From the cell containing the given text, extract its center point as [X, Y] coordinate. 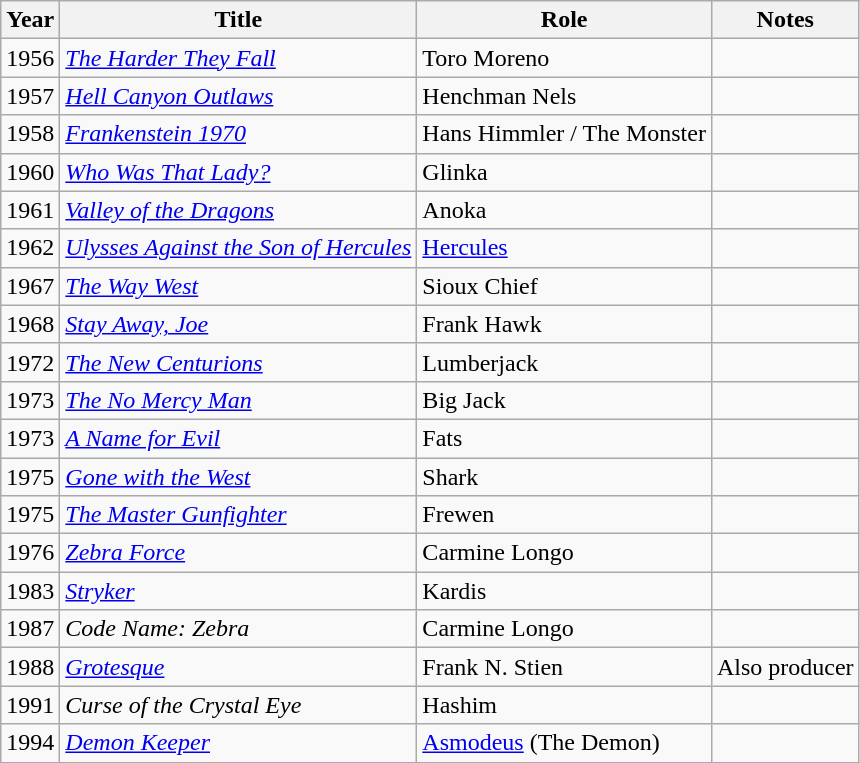
Who Was That Lady? [238, 172]
Ulysses Against the Son of Hercules [238, 248]
The Harder They Fall [238, 58]
1983 [30, 591]
Anoka [564, 210]
1958 [30, 134]
Hashim [564, 705]
Toro Moreno [564, 58]
1956 [30, 58]
Valley of the Dragons [238, 210]
The New Centurions [238, 362]
Year [30, 20]
1988 [30, 667]
1960 [30, 172]
1962 [30, 248]
Fats [564, 438]
Hell Canyon Outlaws [238, 96]
1972 [30, 362]
Zebra Force [238, 553]
1961 [30, 210]
Asmodeus (The Demon) [564, 743]
The No Mercy Man [238, 400]
1987 [30, 629]
Glinka [564, 172]
Code Name: Zebra [238, 629]
Notes [785, 20]
Shark [564, 477]
Grotesque [238, 667]
A Name for Evil [238, 438]
Frankenstein 1970 [238, 134]
1991 [30, 705]
Gone with the West [238, 477]
Frewen [564, 515]
1968 [30, 324]
The Way West [238, 286]
Big Jack [564, 400]
Lumberjack [564, 362]
Sioux Chief [564, 286]
Also producer [785, 667]
Hercules [564, 248]
Stryker [238, 591]
Hans Himmler / The Monster [564, 134]
Demon Keeper [238, 743]
Stay Away, Joe [238, 324]
The Master Gunfighter [238, 515]
1994 [30, 743]
Henchman Nels [564, 96]
Title [238, 20]
Frank N. Stien [564, 667]
1957 [30, 96]
Role [564, 20]
Kardis [564, 591]
Curse of the Crystal Eye [238, 705]
Frank Hawk [564, 324]
1967 [30, 286]
1976 [30, 553]
